Scan for the cell matching the given text and deliver its (x, y) coordinate at center. 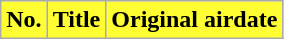
Original airdate (194, 20)
Title (76, 20)
No. (24, 20)
